Provide the (x, y) coordinate of the cell's center where the given text is located.  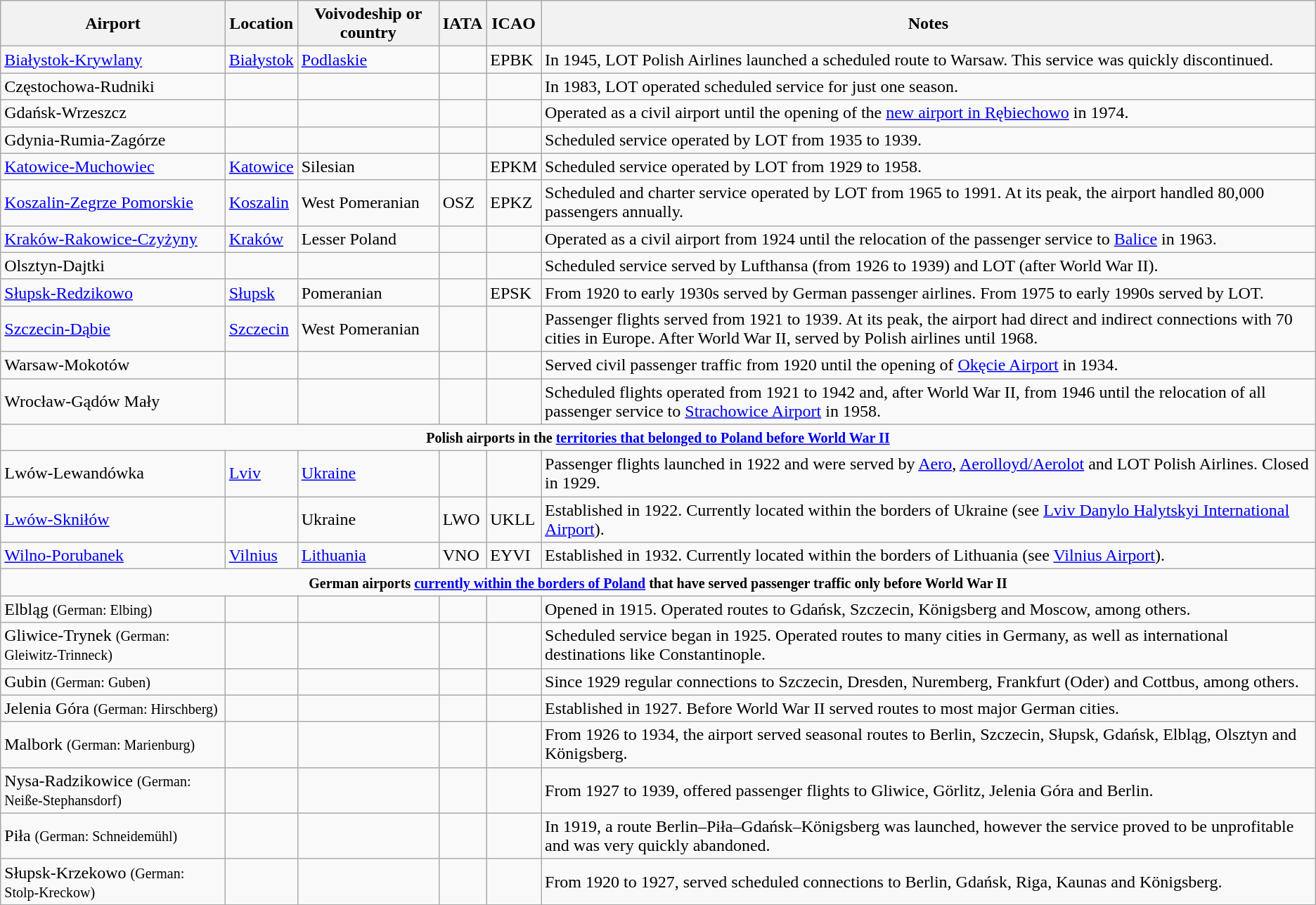
In 1945, LOT Polish Airlines launched a scheduled route to Warsaw. This service was quickly discontinued. (929, 60)
Silesian (368, 167)
Białystok (262, 60)
Szczecin-Dąbie (112, 329)
Lesser Poland (368, 239)
Established in 1932. Currently located within the borders of Lithuania (see Vilnius Airport). (929, 556)
Białystok-Krywlany (112, 60)
Gubin (German: Guben) (112, 682)
Established in 1922. Currently located within the borders of Ukraine (see Lviv Danylo Halytskyi International Airport). (929, 520)
EPBK (514, 60)
UKLL (514, 520)
EPKZ (514, 202)
Operated as a civil airport from 1924 until the relocation of the passenger service to Balice in 1963. (929, 239)
Passenger flights launched in 1922 and were served by Aero, Aerolloyd/Aerolot and LOT Polish Airlines. Closed in 1929. (929, 474)
Airport (112, 24)
Location (262, 24)
Voivodeship or country (368, 24)
Wrocław-Gądów Mały (112, 401)
Koszalin (262, 202)
Lwów-Skniłów (112, 520)
Koszalin-Zegrze Pomorskie (112, 202)
VNO (463, 556)
Elbląg (German: Elbing) (112, 609)
OSZ (463, 202)
EPSK (514, 292)
Polish airports in the territories that belonged to Poland before World War II (658, 438)
German airports currently within the borders of Poland that have served passenger traffic only before World War II (658, 582)
In 1983, LOT operated scheduled service for just one season. (929, 86)
Notes (929, 24)
Olsztyn-Dajtki (112, 266)
EYVI (514, 556)
From 1927 to 1939, offered passenger flights to Gliwice, Görlitz, Jelenia Góra and Berlin. (929, 790)
Nysa-Radzikowice (German: Neiße-Stephansdorf) (112, 790)
Katowice (262, 167)
EPKM (514, 167)
Słupsk-Redzikowo (112, 292)
Piła (German: Schneidemühl) (112, 836)
Scheduled service operated by LOT from 1935 to 1939. (929, 140)
Warsaw-Mokotów (112, 365)
Słupsk-Krzekowo (German: Stolp-Kreckow) (112, 881)
Lwów-Lewandówka (112, 474)
Katowice-Muchowiec (112, 167)
Scheduled service began in 1925. Operated routes to many cities in Germany, as well as international destinations like Constantinople. (929, 645)
Malbork (German: Marienburg) (112, 745)
Lviv (262, 474)
Scheduled service served by Lufthansa (from 1926 to 1939) and LOT (after World War II). (929, 266)
Gdańsk-Wrzeszcz (112, 113)
ICAO (514, 24)
Lithuania (368, 556)
Scheduled and charter service operated by LOT from 1965 to 1991. At its peak, the airport handled 80,000 passengers annually. (929, 202)
Vilnius (262, 556)
Wilno-Porubanek (112, 556)
From 1920 to 1927, served scheduled connections to Berlin, Gdańsk, Riga, Kaunas and Königsberg. (929, 881)
From 1920 to early 1930s served by German passenger airlines. From 1975 to early 1990s served by LOT. (929, 292)
Częstochowa-Rudniki (112, 86)
IATA (463, 24)
Jelenia Góra (German: Hirschberg) (112, 708)
Szczecin (262, 329)
Podlaskie (368, 60)
From 1926 to 1934, the airport served seasonal routes to Berlin, Szczecin, Słupsk, Gdańsk, Elbląg, Olsztyn and Königsberg. (929, 745)
Pomeranian (368, 292)
Kraków (262, 239)
Operated as a civil airport until the opening of the new airport in Rębiechowo in 1974. (929, 113)
Gliwice-Trynek (German: Gleiwitz-Trinneck) (112, 645)
Kraków-Rakowice-Czyżyny (112, 239)
Gdynia-Rumia-Zagórze (112, 140)
Since 1929 regular connections to Szczecin, Dresden, Nuremberg, Frankfurt (Oder) and Cottbus, among others. (929, 682)
Scheduled service operated by LOT from 1929 to 1958. (929, 167)
Słupsk (262, 292)
Opened in 1915. Operated routes to Gdańsk, Szczecin, Königsberg and Moscow, among others. (929, 609)
Established in 1927. Before World War II served routes to most major German cities. (929, 708)
LWO (463, 520)
Served civil passenger traffic from 1920 until the opening of Okęcie Airport in 1934. (929, 365)
In 1919, a route Berlin–Piła–Gdańsk–Königsberg was launched, however the service proved to be unprofitable and was very quickly abandoned. (929, 836)
